Identify which cell holds the provided text, then report its (x, y) central coordinate. 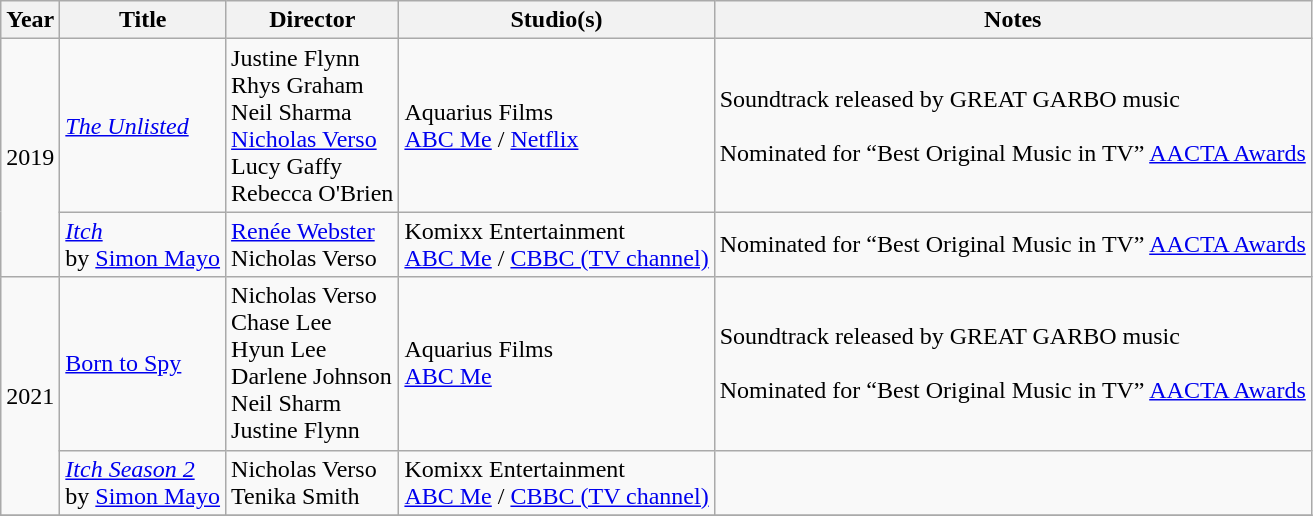
Aquarius FilmsABC Me / Netflix (556, 126)
Year (30, 20)
Nominated for “Best Original Music in TV” AACTA Awards (1012, 244)
2019 (30, 158)
Notes (1012, 20)
Director (312, 20)
Born to Spy (143, 364)
Nicholas VersoTenika Smith (312, 482)
Itchby Simon Mayo (143, 244)
Renée WebsterNicholas Verso (312, 244)
Nicholas VersoChase LeeHyun LeeDarlene JohnsonNeil SharmJustine Flynn (312, 364)
Aquarius FilmsABC Me (556, 364)
The Unlisted (143, 126)
Justine FlynnRhys GrahamNeil SharmaNicholas VersoLucy GaffyRebecca O'Brien (312, 126)
2021 (30, 396)
Itch Season 2by Simon Mayo (143, 482)
Title (143, 20)
Studio(s) (556, 20)
